Search for the cell housing the specified text and yield its (X, Y) center coordinate. 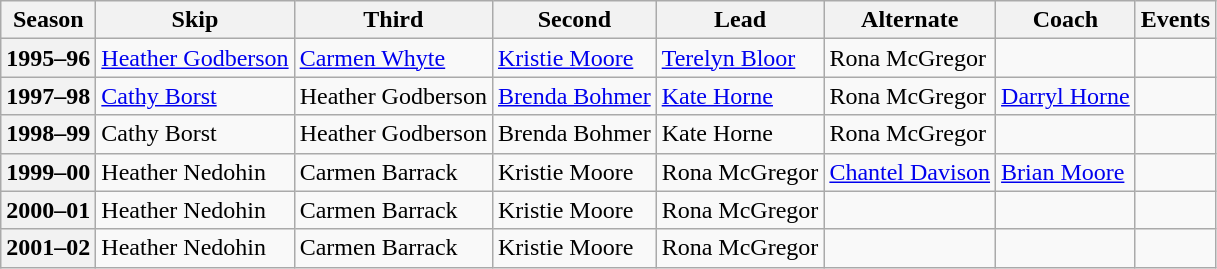
Carmen Whyte (393, 58)
2000–01 (48, 210)
Terelyn Bloor (740, 58)
1995–96 (48, 58)
Second (574, 20)
Alternate (910, 20)
Season (48, 20)
Darryl Horne (1066, 96)
1999–00 (48, 172)
Skip (195, 20)
1997–98 (48, 96)
Brian Moore (1066, 172)
Chantel Davison (910, 172)
1998–99 (48, 134)
Lead (740, 20)
Third (393, 20)
2001–02 (48, 248)
Events (1175, 20)
Coach (1066, 20)
